Find where the given text appears and provide that cell's center as (X, Y) coordinate. 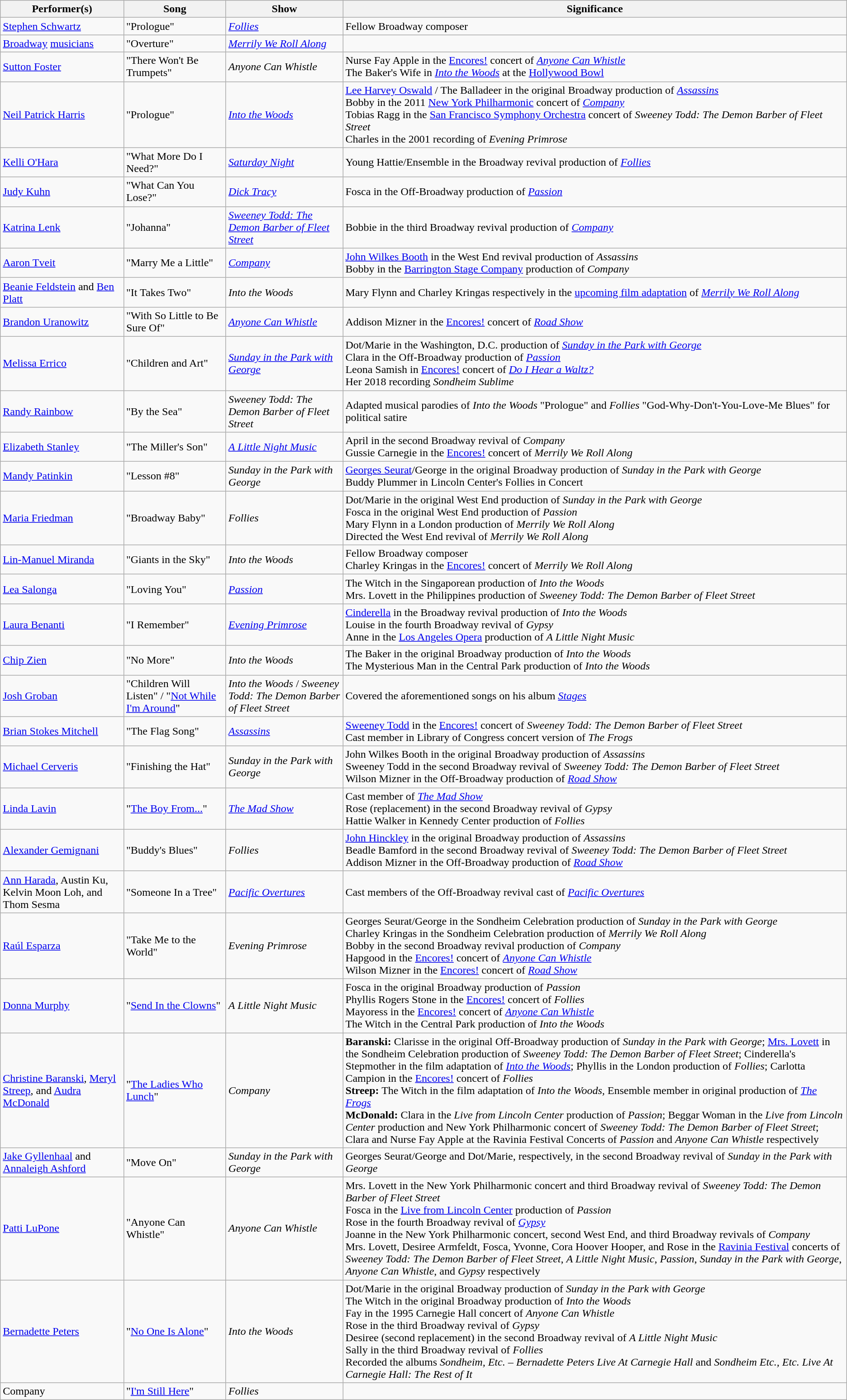
Judy Kuhn (62, 192)
Jake Gyllenhaal and Annaleigh Ashford (62, 1162)
"The Boy From..." (175, 808)
Christine Baranski, Meryl Streep, and Audra McDonald (62, 1090)
Linda Lavin (62, 808)
Nurse Fay Apple in the Encores! concert of Anyone Can WhistleThe Baker's Wife in Into the Woods at the Hollywood Bowl (595, 67)
The Baker in the original Broadway production of Into the WoodsThe Mysterious Man in the Central Park production of Into the Woods (595, 660)
Alexander Gemignani (62, 850)
"It Takes Two" (175, 292)
Laura Benanti (62, 625)
"With So Little to Be Sure Of" (175, 321)
"Children and Art" (175, 363)
"Move On" (175, 1162)
Pacific Overtures (284, 892)
"Marry Me a Little" (175, 263)
"Overture" (175, 43)
April in the second Broadway revival of CompanyGussie Carnegie in the Encores! concert of Merrily We Roll Along (595, 447)
"No One Is Alone" (175, 1332)
"Loving You" (175, 589)
Elizabeth Stanley (62, 447)
Maria Friedman (62, 518)
"Johanna" (175, 227)
"The Flag Song" (175, 731)
Performer(s) (62, 9)
The Witch in the Singaporean production of Into the WoodsMrs. Lovett in the Philippines production of Sweeney Todd: The Demon Barber of Fleet Street (595, 589)
Bobbie in the third Broadway revival production of Company (595, 227)
"No More" (175, 660)
Kelli O'Hara (62, 162)
Fellow Broadway composer (595, 26)
Raúl Esparza (62, 946)
Randy Rainbow (62, 411)
Georges Seurat/George in the original Broadway production of Sunday in the Park with GeorgeBuddy Plummer in Lincoln Center's Follies in Concert (595, 476)
"Lesson #8" (175, 476)
"What Can You Lose?" (175, 192)
Sweeney Todd in the Encores! concert of Sweeney Todd: The Demon Barber of Fleet StreetCast member in Library of Congress concert version of The Frogs (595, 731)
"By the Sea" (175, 411)
"I'm Still Here" (175, 1391)
Cast member of The Mad ShowRose (replacement) in the second Broadway revival of GypsyHattie Walker in Kennedy Center production of Follies (595, 808)
Fosca in the Off-Broadway production of Passion (595, 192)
Cast members of the Off-Broadway revival cast of Pacific Overtures (595, 892)
Show (284, 9)
Sutton Foster (62, 67)
Mandy Patinkin (62, 476)
Aaron Tveit (62, 263)
Josh Groban (62, 696)
"Take Me to the World" (175, 946)
Donna Murphy (62, 1006)
John Wilkes Booth in the West End revival production of AssassinsBobby in the Barrington Stage Company production of Company (595, 263)
"There Won't Be Trumpets" (175, 67)
Saturday Night (284, 162)
Brandon Uranowitz (62, 321)
Melissa Errico (62, 363)
"The Ladies Who Lunch" (175, 1090)
Lin-Manuel Miranda (62, 559)
Song (175, 9)
"The Miller's Son" (175, 447)
Patti LuPone (62, 1228)
Into the Woods / Sweeney Todd: The Demon Barber of Fleet Street (284, 696)
"Send In the Clowns" (175, 1006)
Brian Stokes Mitchell (62, 731)
"Children Will Listen" / "Not While I'm Around" (175, 696)
"Finishing the Hat" (175, 767)
Beanie Feldstein and Ben Platt (62, 292)
Fellow Broadway composerCharley Kringas in the Encores! concert of Merrily We Roll Along (595, 559)
"Someone In a Tree" (175, 892)
The Mad Show (284, 808)
Merrily We Roll Along (284, 43)
"Giants in the Sky" (175, 559)
"I Remember" (175, 625)
"What More Do I Need?" (175, 162)
Significance (595, 9)
Chip Zien (62, 660)
Mary Flynn and Charley Kringas respectively in the upcoming film adaptation of Merrily We Roll Along (595, 292)
Broadway musicians (62, 43)
Georges Seurat/George and Dot/Marie, respectively, in the second Broadway revival of Sunday in the Park with George (595, 1162)
Young Hattie/Ensemble in the Broadway revival production of Follies (595, 162)
"Buddy's Blues" (175, 850)
Ann Harada, Austin Ku, Kelvin Moon Loh, and Thom Sesma (62, 892)
Covered the aforementioned songs on his album Stages (595, 696)
Assassins (284, 731)
Adapted musical parodies of Into the Woods "Prologue" and Follies "God-Why-Don't-You-Love-Me Blues" for political satire (595, 411)
"Anyone Can Whistle" (175, 1228)
Neil Patrick Harris (62, 115)
Michael Cerveris (62, 767)
Addison Mizner in the Encores! concert of Road Show (595, 321)
Passion (284, 589)
Lea Salonga (62, 589)
Katrina Lenk (62, 227)
"Broadway Baby" (175, 518)
Bernadette Peters (62, 1332)
Stephen Schwartz (62, 26)
Dick Tracy (284, 192)
